Output the (x, y) coordinate of the center of the cell containing the given text.  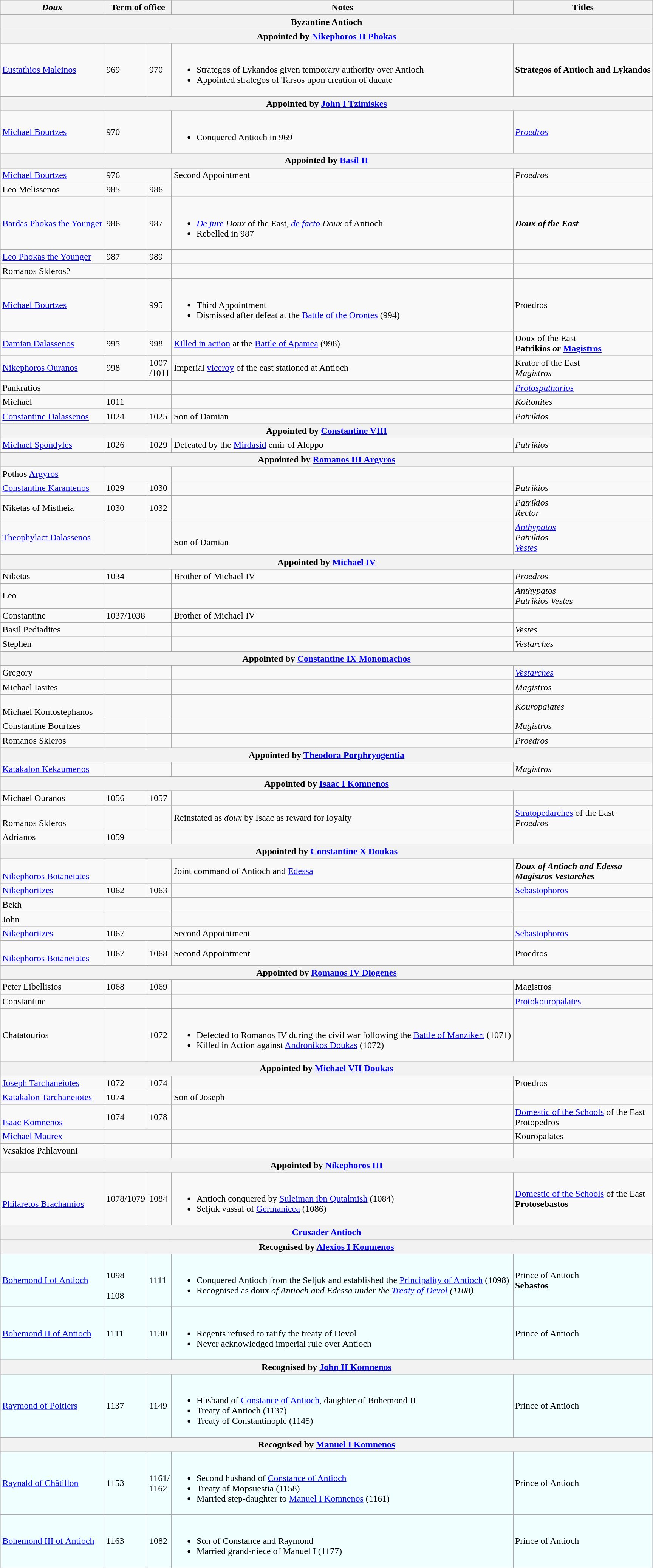
Raymond of Poitiers (52, 1406)
Nikephoros Ouranos (52, 368)
1137 (126, 1406)
Krator of the EastMagistros (583, 368)
Leo (52, 595)
Notes (342, 8)
1007/1011 (159, 368)
Constantine Karantenos (52, 488)
Leo Phokas the Younger (52, 257)
Conquered Antioch in 969 (342, 132)
Constantine Dalassenos (52, 416)
1078 (159, 1117)
985 (126, 189)
Second husband of Constance of AntiochTreaty of Mopsuestia (1158)Married step-daughter to Manuel I Komnenos (1161) (342, 1483)
Constantine Bourtzes (52, 726)
Appointed by Theodora Porphryogentia (326, 755)
Raynald of Châtillon (52, 1483)
Appointed by Michael VII Doukas (326, 1069)
Byzantine Antioch (326, 22)
1078/1079 (126, 1199)
Strategos of Antioch and Lykandos (583, 70)
Philaretos Brachamios (52, 1199)
Pothos Argyros (52, 474)
Bohemond I of Antioch (52, 1280)
1149 (159, 1406)
Damian Dalassenos (52, 344)
Niketas (52, 576)
AnthypatosPatrikios Vestes (583, 595)
Michael Ouranos (52, 798)
1161/1162 (159, 1483)
1026 (126, 445)
Stratopedarches of the EastProedros (583, 818)
Appointed by Constantine VIII (326, 431)
1082 (159, 1541)
Son of Joseph (342, 1097)
Son of Constance and RaymondMarried grand-niece of Manuel I (1177) (342, 1541)
Eustathios Maleinos (52, 70)
Reinstated as doux by Isaac as reward for loyalty (342, 818)
Appointed by Nikephoros III (326, 1165)
Joseph Tarchaneiotes (52, 1083)
Stephen (52, 644)
Killed in action at the Battle of Apamea (998) (342, 344)
Katakalon Kekaumenos (52, 769)
Appointed by Nikephoros II Phokas (326, 36)
969 (126, 70)
Defected to Romanos IV during the civil war following the Battle of Manzikert (1071)Killed in Action against Andronikos Doukas (1072) (342, 1035)
Bohemond III of Antioch (52, 1541)
Husband of Constance of Antioch, daughter of Bohemond IITreaty of Antioch (1137)Treaty of Constantinople (1145) (342, 1406)
Michael (52, 402)
Recognised by John II Komnenos (326, 1367)
Crusader Antioch (326, 1232)
Doux of the East (583, 223)
976 (138, 175)
10981108 (126, 1280)
Chatatourios (52, 1035)
Michael Maurex (52, 1136)
Leo Melissenos (52, 189)
Bardas Phokas the Younger (52, 223)
Theophylact Dalassenos (52, 537)
1069 (159, 987)
989 (159, 257)
Appointed by Isaac I Komnenos (326, 784)
Bekh (52, 905)
1130 (159, 1333)
1062 (126, 891)
1153 (126, 1483)
Prince of AntiochSebastos (583, 1280)
Pankratios (52, 388)
Gregory (52, 673)
Appointed by Basil II (326, 161)
Protospatharios (583, 388)
Appointed by John I Tzimiskes (326, 104)
Niketas of Mistheia (52, 508)
Appointed by Romanos IV Diogenes (326, 973)
Doux (52, 8)
Katakalon Tarchaneiotes (52, 1097)
Isaac Komnenos (52, 1117)
Michael Kontostephanos (52, 707)
Appointed by Michael IV (326, 562)
Adrianos (52, 837)
Protokouropalates (583, 1001)
1037/1038 (138, 615)
Doux of Antioch and EdessaMagistros Vestarches (583, 871)
Appointed by Romanos III Argyros (326, 459)
1084 (159, 1199)
1011 (138, 402)
Strategos of Lykandos given temporary authority over AntiochAppointed strategos of Tarsos upon creation of ducate (342, 70)
Recognised by Manuel I Komnenos (326, 1444)
1057 (159, 798)
Joint command of Antioch and Edessa (342, 871)
Antioch conquered by Suleiman ibn Qutalmish (1084)Seljuk vassal of Germanicea (1086) (342, 1199)
Doux of the EastPatrikios or Magistros (583, 344)
Peter Libellisios (52, 987)
Third AppointmentDismissed after defeat at the Battle of the Orontes (994) (342, 305)
AnthypatosPatrikiosVestes (583, 537)
1059 (138, 837)
Vestes (583, 630)
PatrikiosRector (583, 508)
1024 (126, 416)
Domestic of the Schools of the EastProtosebastos (583, 1199)
Regents refused to ratify the treaty of DevolNever acknowledged imperial rule over Antioch (342, 1333)
1034 (138, 576)
Imperial viceroy of the east stationed at Antioch (342, 368)
Basil Pediadites (52, 630)
Michael Spondyles (52, 445)
Appointed by Constantine IX Monomachos (326, 659)
John (52, 919)
Titles (583, 8)
Michael Iasites (52, 687)
Term of office (138, 8)
Bohemond II of Antioch (52, 1333)
Romanos Skleros? (52, 271)
1163 (126, 1541)
1063 (159, 891)
Domestic of the Schools of the EastProtopedros (583, 1117)
1025 (159, 416)
1032 (159, 508)
Recognised by Alexios I Komnenos (326, 1247)
1056 (126, 798)
Koitonites (583, 402)
Vasakios Pahlavouni (52, 1150)
Defeated by the Mirdasid emir of Aleppo (342, 445)
De jure Doux of the East, de facto Doux of AntiochRebelled in 987 (342, 223)
Appointed by Constantine X Doukas (326, 851)
